Extract the (x, y) coordinate from the center of the cell holding the provided text.  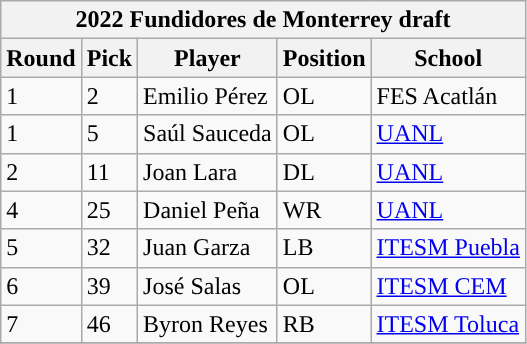
32 (109, 248)
Byron Reyes (208, 324)
DL (324, 172)
WR (324, 210)
7 (41, 324)
Juan Garza (208, 248)
RB (324, 324)
Round (41, 58)
6 (41, 286)
FES Acatlán (448, 96)
Position (324, 58)
39 (109, 286)
School (448, 58)
Saúl Sauceda (208, 134)
ITESM CEM (448, 286)
11 (109, 172)
Pick (109, 58)
ITESM Puebla (448, 248)
ITESM Toluca (448, 324)
4 (41, 210)
José Salas (208, 286)
25 (109, 210)
46 (109, 324)
Daniel Peña (208, 210)
Joan Lara (208, 172)
Emilio Pérez (208, 96)
LB (324, 248)
Player (208, 58)
2022 Fundidores de Monterrey draft (264, 20)
